From the cell containing the given text, extract its center point as (x, y) coordinate. 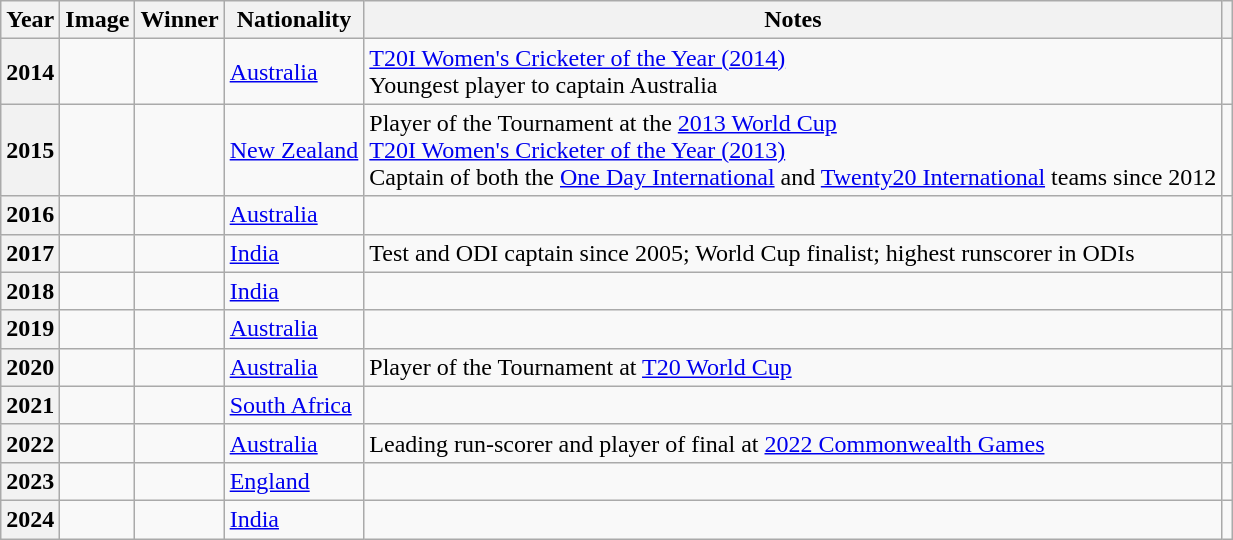
2016 (30, 215)
2023 (30, 481)
2019 (30, 329)
2018 (30, 291)
2014 (30, 72)
T20I Women's Cricketer of the Year (2014)Youngest player to captain Australia (793, 72)
South Africa (294, 405)
2020 (30, 367)
Winner (180, 20)
New Zealand (294, 150)
Leading run-scorer and player of final at 2022 Commonwealth Games (793, 443)
2015 (30, 150)
Player of the Tournament at T20 World Cup (793, 367)
2017 (30, 253)
Test and ODI captain since 2005; World Cup finalist; highest runscorer in ODIs (793, 253)
Nationality (294, 20)
2022 (30, 443)
England (294, 481)
2024 (30, 519)
Notes (793, 20)
Year (30, 20)
Image (98, 20)
2021 (30, 405)
